Provide the (x, y) coordinate of the cell's center where the given text is located.  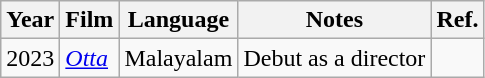
Malayalam (178, 58)
Debut as a director (334, 58)
Film (90, 20)
Year (30, 20)
Otta (90, 58)
Notes (334, 20)
Ref. (458, 20)
2023 (30, 58)
Language (178, 20)
